Detect which cell encompasses the target text, then output its (X, Y) center coordinate. 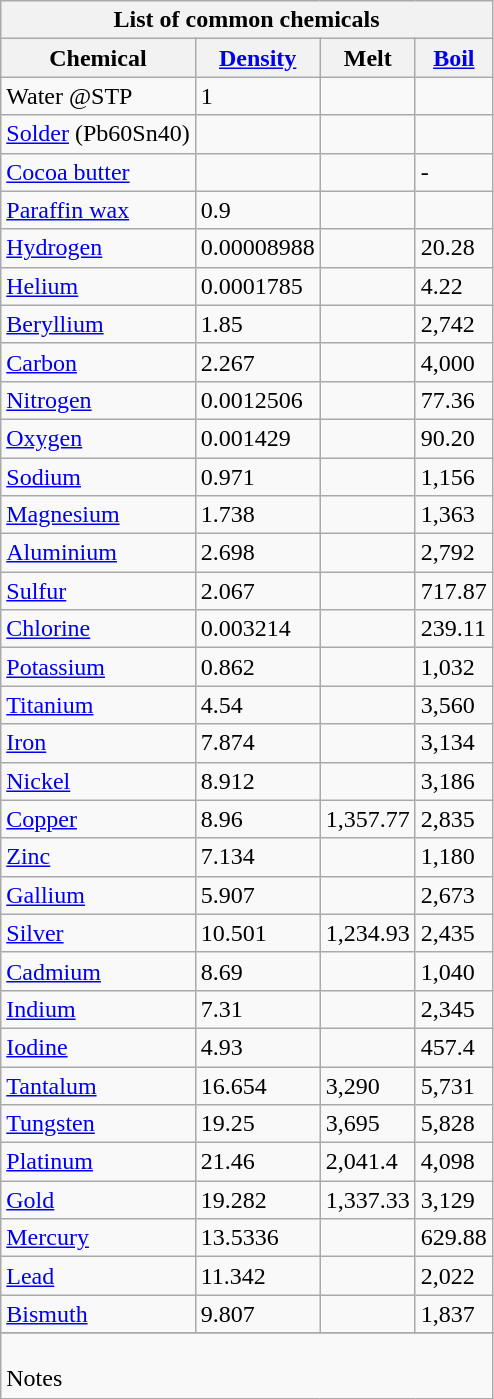
- (454, 172)
77.36 (454, 400)
10.501 (258, 933)
19.282 (258, 1200)
90.20 (454, 438)
21.46 (258, 1162)
0.0001785 (258, 286)
Chemical (98, 58)
Notes (247, 1366)
2,673 (454, 895)
8.912 (258, 781)
Chlorine (98, 629)
2,041.4 (368, 1162)
Melt (368, 58)
Gold (98, 1200)
Iron (98, 743)
0.971 (258, 477)
239.11 (454, 629)
1,363 (454, 515)
Titanium (98, 705)
2,435 (454, 933)
5,828 (454, 1124)
Nitrogen (98, 400)
Nickel (98, 781)
4.54 (258, 705)
2,742 (454, 324)
2,345 (454, 1009)
3,186 (454, 781)
Gallium (98, 895)
Water @STP (98, 96)
Density (258, 58)
Beryllium (98, 324)
Aluminium (98, 553)
Zinc (98, 857)
2.267 (258, 362)
Oxygen (98, 438)
3,560 (454, 705)
3,290 (368, 1085)
List of common chemicals (247, 20)
0.003214 (258, 629)
20.28 (454, 248)
13.5336 (258, 1238)
Paraffin wax (98, 210)
Mercury (98, 1238)
Indium (98, 1009)
Bismuth (98, 1314)
7.31 (258, 1009)
Sulfur (98, 591)
2,792 (454, 553)
19.25 (258, 1124)
1,337.33 (368, 1200)
Solder (Pb60Sn40) (98, 134)
7.874 (258, 743)
0.9 (258, 210)
11.342 (258, 1276)
2,835 (454, 819)
5,731 (454, 1085)
9.807 (258, 1314)
1.85 (258, 324)
629.88 (454, 1238)
Platinum (98, 1162)
1,156 (454, 477)
1,357.77 (368, 819)
1.738 (258, 515)
2.698 (258, 553)
Carbon (98, 362)
4.93 (258, 1047)
2,022 (454, 1276)
457.4 (454, 1047)
1,234.93 (368, 933)
1,837 (454, 1314)
1,040 (454, 971)
Lead (98, 1276)
Hydrogen (98, 248)
Helium (98, 286)
Boil (454, 58)
Cadmium (98, 971)
0.862 (258, 667)
4,000 (454, 362)
Tungsten (98, 1124)
0.00008988 (258, 248)
3,695 (368, 1124)
3,129 (454, 1200)
16.654 (258, 1085)
8.96 (258, 819)
4.22 (454, 286)
8.69 (258, 971)
3,134 (454, 743)
1,180 (454, 857)
717.87 (454, 591)
0.0012506 (258, 400)
7.134 (258, 857)
1 (258, 96)
Tantalum (98, 1085)
Magnesium (98, 515)
Copper (98, 819)
4,098 (454, 1162)
Silver (98, 933)
Sodium (98, 477)
2.067 (258, 591)
5.907 (258, 895)
0.001429 (258, 438)
1,032 (454, 667)
Potassium (98, 667)
Iodine (98, 1047)
Cocoa butter (98, 172)
